Detect which cell encompasses the target text, then output its (x, y) center coordinate. 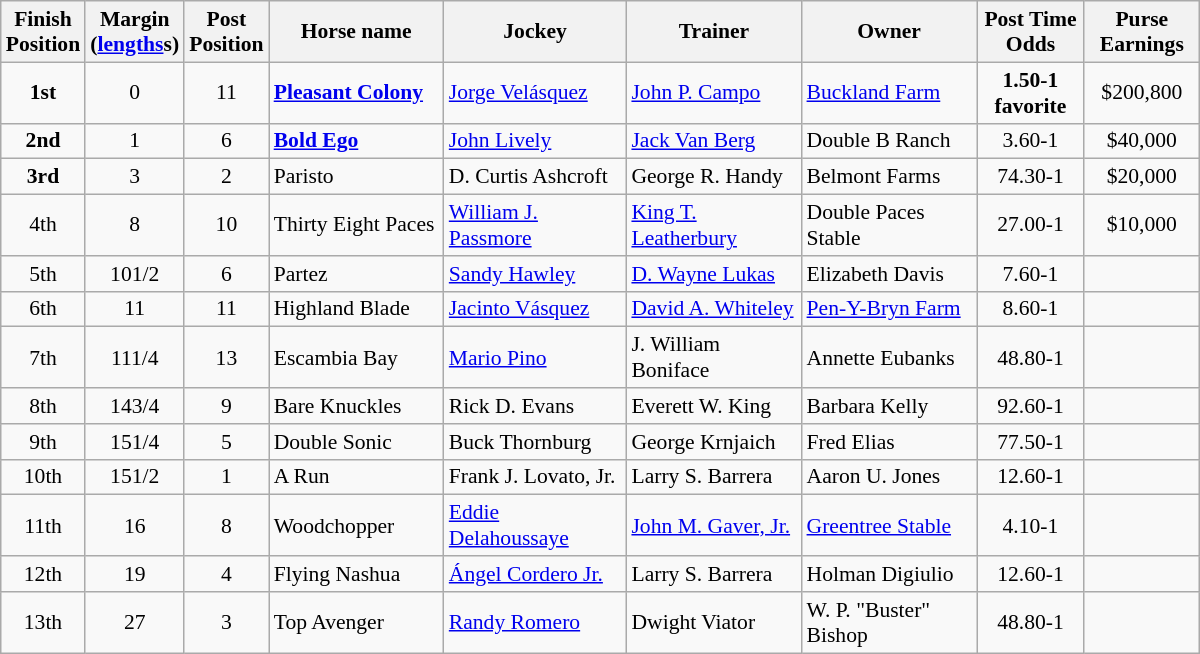
J. William Boniface (714, 358)
151/4 (134, 442)
12th (43, 574)
David A. Whiteley (714, 309)
D. Wayne Lukas (714, 274)
Jockey (536, 32)
Thirty Eight Paces (356, 226)
Finish Position (43, 32)
$10,000 (1142, 226)
Double Sonic (356, 442)
5th (43, 274)
Partez (356, 274)
Rick D. Evans (536, 406)
Annette Eubanks (890, 358)
27 (134, 622)
Ángel Cordero Jr. (536, 574)
Randy Romero (536, 622)
Bare Knuckles (356, 406)
Fred Elias (890, 442)
10th (43, 477)
Dwight Viator (714, 622)
Jack Van Berg (714, 141)
Sandy Hawley (536, 274)
William J. Passmore (536, 226)
King T. Leatherbury (714, 226)
27.00-1 (1031, 226)
W. P. "Buster" Bishop (890, 622)
13th (43, 622)
9 (226, 406)
111/4 (134, 358)
1.50-1 favorite (1031, 92)
Pen-Y-Bryn Farm (890, 309)
Post Time Odds (1031, 32)
Holman Digiulio (890, 574)
11th (43, 526)
Horse name (356, 32)
5 (226, 442)
Jorge Velásquez (536, 92)
John P. Campo (714, 92)
151/2 (134, 477)
3rd (43, 177)
Elizabeth Davis (890, 274)
0 (134, 92)
Everett W. King (714, 406)
Escambia Bay (356, 358)
George Krnjaich (714, 442)
74.30-1 (1031, 177)
7.60-1 (1031, 274)
$40,000 (1142, 141)
Purse Earnings (1142, 32)
143/4 (134, 406)
John M. Gaver, Jr. (714, 526)
92.60-1 (1031, 406)
$200,800 (1142, 92)
Margin (lengthss) (134, 32)
A Run (356, 477)
13 (226, 358)
Pleasant Colony (356, 92)
Buckland Farm (890, 92)
4th (43, 226)
3.60-1 (1031, 141)
77.50-1 (1031, 442)
9th (43, 442)
Double B Ranch (890, 141)
Top Avenger (356, 622)
10 (226, 226)
Eddie Delahoussaye (536, 526)
Frank J. Lovato, Jr. (536, 477)
Bold Ego (356, 141)
6th (43, 309)
Barbara Kelly (890, 406)
John Lively (536, 141)
2 (226, 177)
Aaron U. Jones (890, 477)
Flying Nashua (356, 574)
Trainer (714, 32)
101/2 (134, 274)
8.60-1 (1031, 309)
1st (43, 92)
Belmont Farms (890, 177)
D. Curtis Ashcroft (536, 177)
Buck Thornburg (536, 442)
Woodchopper (356, 526)
8th (43, 406)
2nd (43, 141)
4.10-1 (1031, 526)
7th (43, 358)
19 (134, 574)
George R. Handy (714, 177)
$20,000 (1142, 177)
Paristo (356, 177)
Double Paces Stable (890, 226)
16 (134, 526)
Greentree Stable (890, 526)
Post Position (226, 32)
Owner (890, 32)
Highland Blade (356, 309)
Mario Pino (536, 358)
4 (226, 574)
Jacinto Vásquez (536, 309)
